Pinpoint the cell where the given text exists, returning its (X, Y) midpoint coordinate. 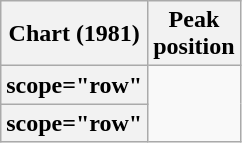
Chart (1981) (74, 34)
Peakposition (194, 34)
